Return [X, Y] of the center of cell containing provided text 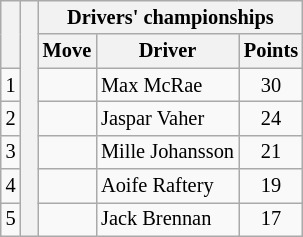
2 [11, 118]
17 [271, 219]
Move [67, 51]
21 [271, 152]
Aoife Raftery [168, 186]
Driver [168, 51]
5 [11, 219]
3 [11, 152]
30 [271, 85]
Drivers' championships [170, 17]
4 [11, 186]
Jack Brennan [168, 219]
Mille Johansson [168, 152]
24 [271, 118]
Points [271, 51]
19 [271, 186]
1 [11, 85]
Max McRae [168, 85]
Jaspar Vaher [168, 118]
